Identify which cell holds the provided text, then report its (x, y) central coordinate. 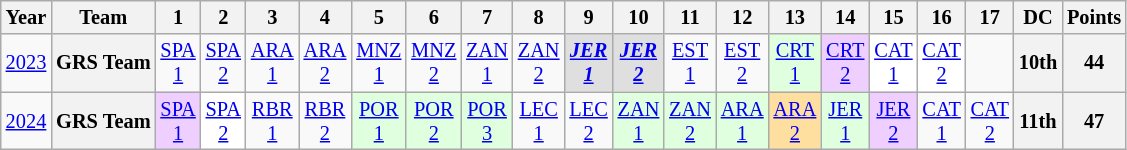
15 (893, 17)
14 (845, 17)
7 (487, 17)
3 (272, 17)
13 (796, 17)
POR2 (434, 121)
1 (178, 17)
2 (224, 17)
DC (1038, 17)
EST1 (690, 63)
2024 (26, 121)
LEC2 (588, 121)
Points (1094, 17)
4 (326, 17)
8 (539, 17)
RBR2 (326, 121)
11th (1038, 121)
Year (26, 17)
CRT1 (796, 63)
17 (990, 17)
EST2 (742, 63)
11 (690, 17)
LEC1 (539, 121)
MNZ1 (378, 63)
Team (103, 17)
44 (1094, 63)
5 (378, 17)
9 (588, 17)
16 (942, 17)
47 (1094, 121)
12 (742, 17)
6 (434, 17)
POR1 (378, 121)
MNZ2 (434, 63)
CRT2 (845, 63)
10 (639, 17)
POR3 (487, 121)
10th (1038, 63)
RBR1 (272, 121)
2023 (26, 63)
